Return (X, Y) of the center of cell containing provided text 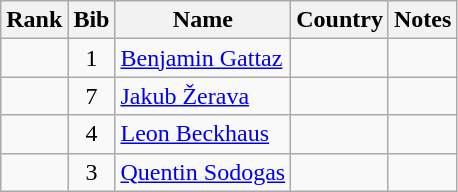
Rank (34, 20)
Quentin Sodogas (203, 172)
Name (203, 20)
Bib (92, 20)
4 (92, 134)
7 (92, 96)
Country (340, 20)
1 (92, 58)
Notes (422, 20)
Jakub Žerava (203, 96)
Benjamin Gattaz (203, 58)
3 (92, 172)
Leon Beckhaus (203, 134)
